Provide the [x, y] coordinate of the cell's center where the given text is located.  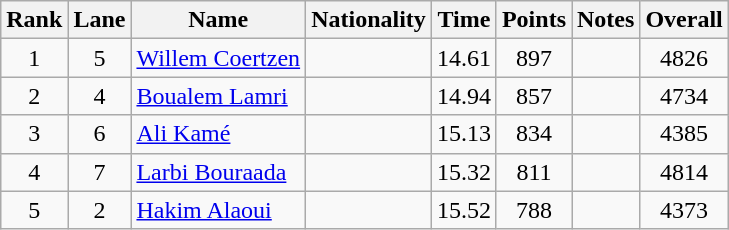
Lane [100, 20]
14.94 [464, 96]
Ali Kamé [218, 134]
4373 [684, 210]
4734 [684, 96]
Rank [34, 20]
4814 [684, 172]
7 [100, 172]
15.52 [464, 210]
834 [534, 134]
Larbi Bouraada [218, 172]
15.32 [464, 172]
Points [534, 20]
3 [34, 134]
15.13 [464, 134]
Name [218, 20]
14.61 [464, 58]
Overall [684, 20]
Hakim Alaoui [218, 210]
1 [34, 58]
Time [464, 20]
857 [534, 96]
6 [100, 134]
Willem Coertzen [218, 58]
811 [534, 172]
788 [534, 210]
Notes [606, 20]
897 [534, 58]
4826 [684, 58]
Boualem Lamri [218, 96]
Nationality [369, 20]
4385 [684, 134]
